Output the [x, y] coordinate of the center of the cell containing the given text.  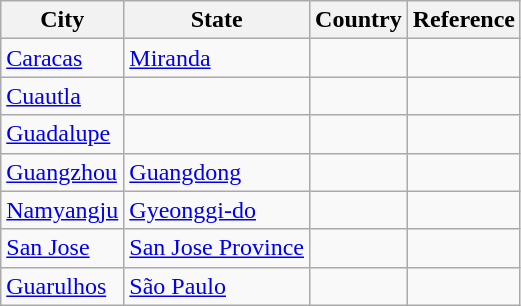
State [217, 20]
Miranda [217, 58]
Guangdong [217, 172]
City [62, 20]
Namyangju [62, 210]
Gyeonggi-do [217, 210]
Cuautla [62, 96]
San Jose Province [217, 248]
Country [359, 20]
Reference [464, 20]
Caracas [62, 58]
Guarulhos [62, 286]
San Jose [62, 248]
São Paulo [217, 286]
Guangzhou [62, 172]
Guadalupe [62, 134]
